Detect which cell encompasses the target text, then output its (x, y) center coordinate. 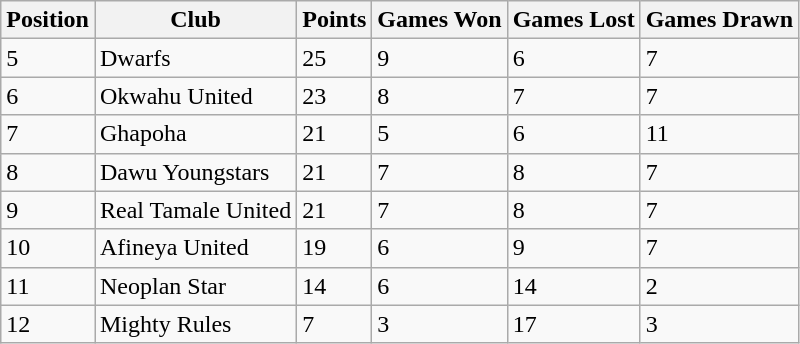
12 (48, 324)
Games Won (440, 20)
Points (334, 20)
Afineya United (195, 248)
Club (195, 20)
Dawu Youngstars (195, 172)
Position (48, 20)
Ghapoha (195, 134)
Real Tamale United (195, 210)
Dwarfs (195, 58)
17 (574, 324)
19 (334, 248)
Okwahu United (195, 96)
Games Lost (574, 20)
25 (334, 58)
2 (719, 286)
23 (334, 96)
Neoplan Star (195, 286)
10 (48, 248)
Games Drawn (719, 20)
Mighty Rules (195, 324)
